Extract the [X, Y] coordinate from the center of the cell holding the provided text.  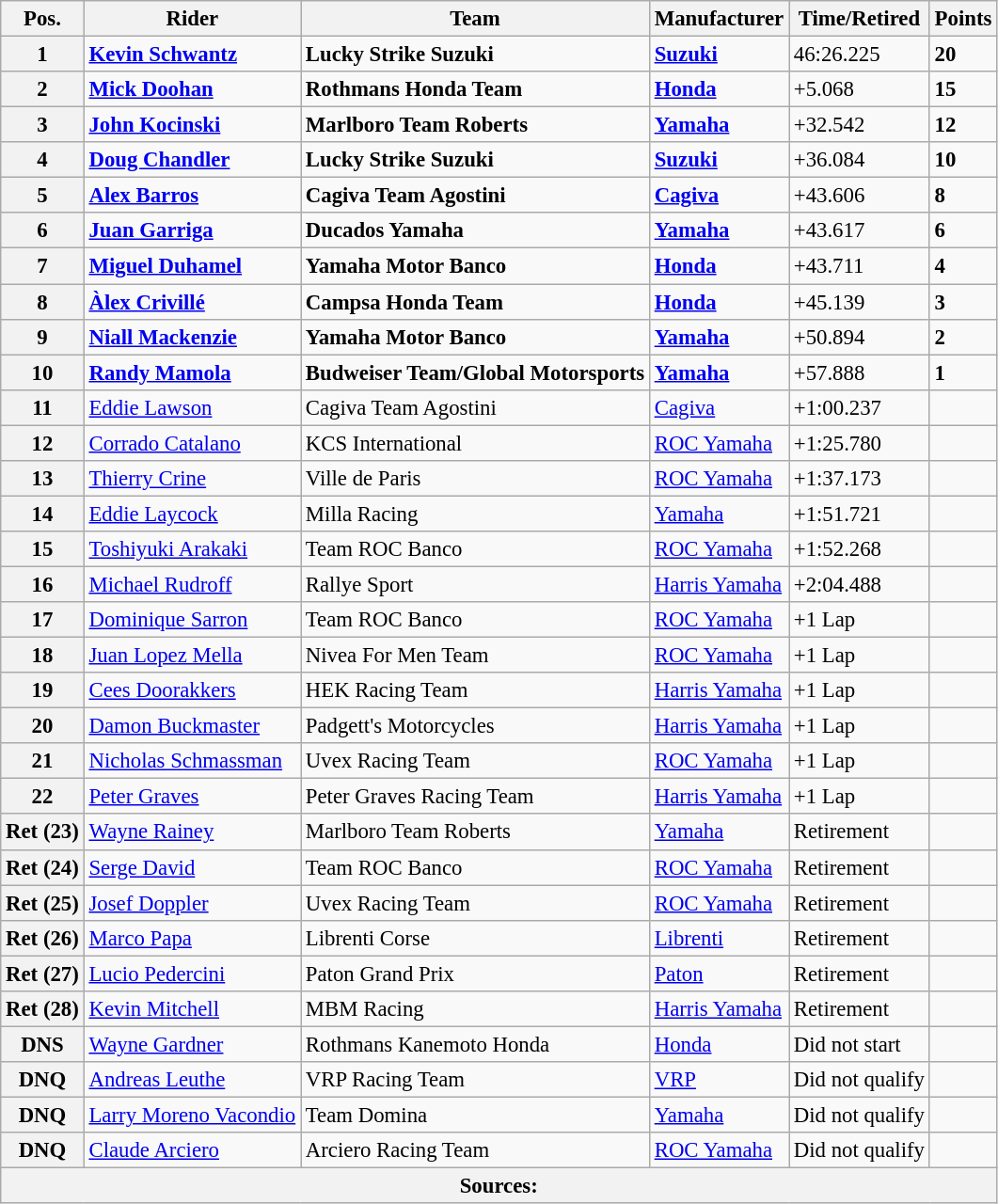
Toshiyuki Arakaki [192, 549]
5 [42, 196]
+43.617 [859, 230]
John Kocinski [192, 125]
Wayne Rainey [192, 832]
VRP [719, 1080]
VRP Racing Team [476, 1080]
Librenti [719, 938]
Kevin Schwantz [192, 55]
+50.894 [859, 337]
9 [42, 337]
Team Domina [476, 1115]
Lucio Pedercini [192, 974]
Alex Barros [192, 196]
Juan Garriga [192, 230]
46:26.225 [859, 55]
Sources: [499, 1186]
Ret (25) [42, 903]
Damon Buckmaster [192, 726]
Àlex Crivillé [192, 302]
+36.084 [859, 160]
HEK Racing Team [476, 690]
+1:25.780 [859, 443]
Michael Rudroff [192, 584]
Miguel Duhamel [192, 266]
16 [42, 584]
Manufacturer [719, 19]
Rothmans Kanemoto Honda [476, 1044]
Corrado Catalano [192, 443]
Kevin Mitchell [192, 1009]
Paton Grand Prix [476, 974]
Librenti Corse [476, 938]
+5.068 [859, 89]
17 [42, 620]
Ret (23) [42, 832]
11 [42, 407]
+32.542 [859, 125]
Mick Doohan [192, 89]
Team [476, 19]
Padgett's Motorcycles [476, 726]
Time/Retired [859, 19]
+57.888 [859, 372]
+43.711 [859, 266]
Ret (27) [42, 974]
22 [42, 797]
+1:52.268 [859, 549]
Ducados Yamaha [476, 230]
Ret (26) [42, 938]
Cees Doorakkers [192, 690]
Nivea For Men Team [476, 656]
Arciero Racing Team [476, 1150]
Rothmans Honda Team [476, 89]
13 [42, 479]
Eddie Lawson [192, 407]
Claude Arciero [192, 1150]
Wayne Gardner [192, 1044]
MBM Racing [476, 1009]
Ret (28) [42, 1009]
Rider [192, 19]
19 [42, 690]
+43.606 [859, 196]
+1:00.237 [859, 407]
Thierry Crine [192, 479]
Larry Moreno Vacondio [192, 1115]
Peter Graves [192, 797]
Ret (24) [42, 867]
Randy Mamola [192, 372]
Campsa Honda Team [476, 302]
Eddie Laycock [192, 514]
Serge David [192, 867]
Dominique Sarron [192, 620]
+2:04.488 [859, 584]
+1:37.173 [859, 479]
Rallye Sport [476, 584]
+1:51.721 [859, 514]
Niall Mackenzie [192, 337]
Marco Papa [192, 938]
Andreas Leuthe [192, 1080]
KCS International [476, 443]
Budweiser Team/Global Motorsports [476, 372]
Points [963, 19]
Doug Chandler [192, 160]
Josef Doppler [192, 903]
+45.139 [859, 302]
7 [42, 266]
Ville de Paris [476, 479]
Pos. [42, 19]
Did not start [859, 1044]
21 [42, 761]
14 [42, 514]
DNS [42, 1044]
Juan Lopez Mella [192, 656]
Nicholas Schmassman [192, 761]
Milla Racing [476, 514]
Paton [719, 974]
Peter Graves Racing Team [476, 797]
18 [42, 656]
